For the text-containing cell, return its midpoint in [x, y] coordinate format. 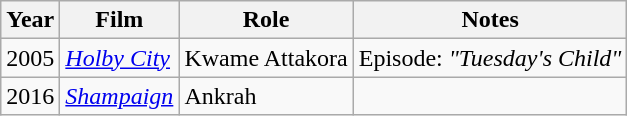
2005 [30, 58]
Ankrah [266, 96]
Role [266, 20]
Film [120, 20]
Holby City [120, 58]
Notes [490, 20]
Shampaign [120, 96]
Episode: "Tuesday's Child" [490, 58]
Kwame Attakora [266, 58]
Year [30, 20]
2016 [30, 96]
